Capture the cell that displays the provided text and extract its (x, y) central coordinate. 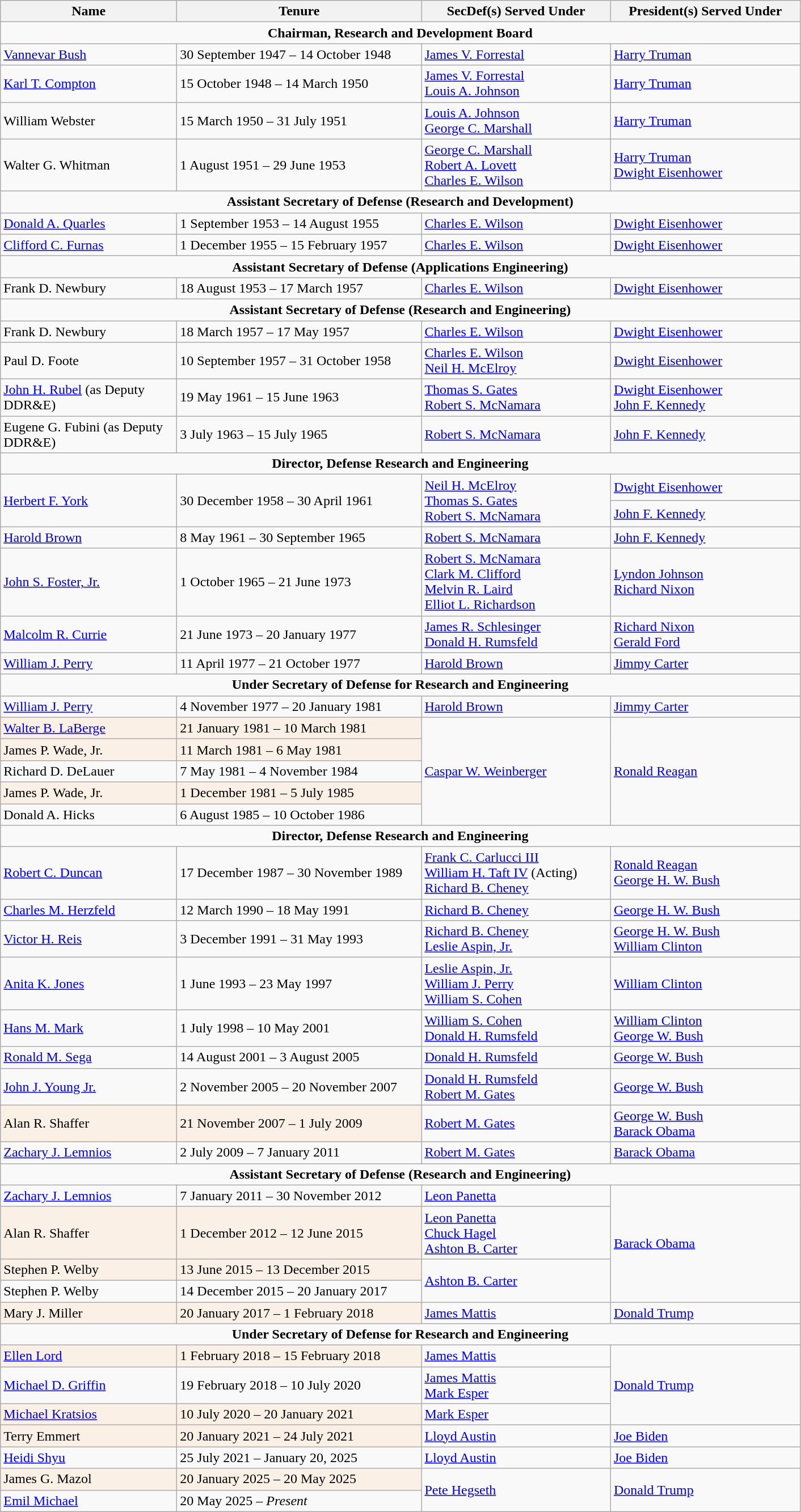
30 December 1958 – 30 April 1961 (300, 501)
1 June 1993 – 23 May 1997 (300, 984)
Victor H. Reis (88, 939)
12 March 1990 – 18 May 1991 (300, 910)
William Clinton George W. Bush (705, 1028)
Eugene G. Fubini (as Deputy DDR&E) (88, 434)
15 October 1948 – 14 March 1950 (300, 84)
1 July 1998 – 10 May 2001 (300, 1028)
14 August 2001 – 3 August 2005 (300, 1057)
Robert S. McNamara Clark M. Clifford Melvin R. Laird Elliot L. Richardson (516, 582)
3 July 1963 – 15 July 1965 (300, 434)
18 August 1953 – 17 March 1957 (300, 288)
11 April 1977 – 21 October 1977 (300, 663)
Michael D. Griffin (88, 1386)
Richard B. Cheney Leslie Aspin, Jr. (516, 939)
Emil Michael (88, 1501)
William S. Cohen Donald H. Rumsfeld (516, 1028)
James V. Forrestal (516, 54)
Thomas S. Gates Robert S. McNamara (516, 398)
1 December 1981 – 5 July 1985 (300, 793)
Hans M. Mark (88, 1028)
George W. Bush Barack Obama (705, 1124)
Chairman, Research and Development Board (401, 33)
Anita K. Jones (88, 984)
20 January 2017 – 1 February 2018 (300, 1312)
Vannevar Bush (88, 54)
10 September 1957 – 31 October 1958 (300, 361)
Walter G. Whitman (88, 165)
1 October 1965 – 21 June 1973 (300, 582)
17 December 1987 – 30 November 1989 (300, 873)
10 July 2020 – 20 January 2021 (300, 1414)
Herbert F. York (88, 501)
Heidi Shyu (88, 1458)
President(s) Served Under (705, 11)
Richard Nixon Gerald Ford (705, 634)
6 August 1985 – 10 October 1986 (300, 815)
Ellen Lord (88, 1356)
19 February 2018 – 10 July 2020 (300, 1386)
7 May 1981 – 4 November 1984 (300, 771)
Donald H. Rumsfeld Robert M. Gates (516, 1086)
Louis A. Johnson George C. Marshall (516, 120)
Robert C. Duncan (88, 873)
Lyndon Johnson Richard Nixon (705, 582)
30 September 1947 – 14 October 1948 (300, 54)
Malcolm R. Currie (88, 634)
George H. W. Bush (705, 910)
Ronald Reagan George H. W. Bush (705, 873)
Paul D. Foote (88, 361)
SecDef(s) Served Under (516, 11)
James Mattis Mark Esper (516, 1386)
Clifford C. Furnas (88, 245)
James V. Forrestal Louis A. Johnson (516, 84)
19 May 1961 – 15 June 1963 (300, 398)
20 January 2025 – 20 May 2025 (300, 1479)
James R. Schlesinger Donald H. Rumsfeld (516, 634)
George C. Marshall Robert A. Lovett Charles E. Wilson (516, 165)
Mary J. Miller (88, 1312)
13 June 2015 – 13 December 2015 (300, 1269)
Harry Truman Dwight Eisenhower (705, 165)
Leon Panetta (516, 1196)
1 August 1951 – 29 June 1953 (300, 165)
Ronald Reagan (705, 771)
Ashton B. Carter (516, 1280)
George H. W. Bush William Clinton (705, 939)
Tenure (300, 11)
Mark Esper (516, 1414)
Charles M. Herzfeld (88, 910)
John J. Young Jr. (88, 1086)
20 January 2021 – 24 July 2021 (300, 1436)
21 November 2007 – 1 July 2009 (300, 1124)
Charles E. Wilson Neil H. McElroy (516, 361)
14 December 2015 – 20 January 2017 (300, 1291)
Name (88, 11)
15 March 1950 – 31 July 1951 (300, 120)
Leslie Aspin, Jr. William J. Perry William S. Cohen (516, 984)
Donald H. Rumsfeld (516, 1057)
Terry Emmert (88, 1436)
1 February 2018 – 15 February 2018 (300, 1356)
John S. Foster, Jr. (88, 582)
18 March 1957 – 17 May 1957 (300, 332)
Michael Kratsios (88, 1414)
8 May 1961 – 30 September 1965 (300, 537)
Frank C. Carlucci III William H. Taft IV (Acting) Richard B. Cheney (516, 873)
1 December 2012 – 12 June 2015 (300, 1233)
21 June 1973 – 20 January 1977 (300, 634)
21 January 1981 – 10 March 1981 (300, 728)
Assistant Secretary of Defense (Research and Development) (401, 202)
Dwight Eisenhower John F. Kennedy (705, 398)
2 July 2009 – 7 January 2011 (300, 1153)
1 September 1953 – 14 August 1955 (300, 223)
Karl T. Compton (88, 84)
James G. Mazol (88, 1479)
2 November 2005 – 20 November 2007 (300, 1086)
Donald A. Hicks (88, 815)
Pete Hegseth (516, 1490)
Neil H. McElroy Thomas S. Gates Robert S. McNamara (516, 501)
William Webster (88, 120)
20 May 2025 – Present (300, 1501)
25 July 2021 – January 20, 2025 (300, 1458)
7 January 2011 – 30 November 2012 (300, 1196)
Walter B. LaBerge (88, 728)
Assistant Secretary of Defense (Applications Engineering) (401, 266)
1 December 1955 – 15 February 1957 (300, 245)
John H. Rubel (as Deputy DDR&E) (88, 398)
4 November 1977 – 20 January 1981 (300, 706)
Ronald M. Sega (88, 1057)
3 December 1991 – 31 May 1993 (300, 939)
Richard B. Cheney (516, 910)
Leon Panetta Chuck Hagel Ashton B. Carter (516, 1233)
Donald A. Quarles (88, 223)
Caspar W. Weinberger (516, 771)
11 March 1981 – 6 May 1981 (300, 749)
Richard D. DeLauer (88, 771)
William Clinton (705, 984)
